Detect which cell encompasses the target text, then output its (X, Y) center coordinate. 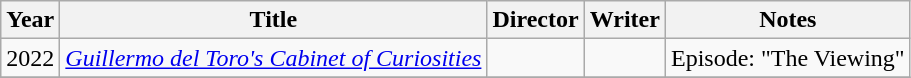
Episode: "The Viewing" (788, 58)
Guillermo del Toro's Cabinet of Curiosities (274, 58)
Year (30, 20)
Notes (788, 20)
Director (536, 20)
Writer (624, 20)
2022 (30, 58)
Title (274, 20)
